From the cell containing the given text, extract its center point as [x, y] coordinate. 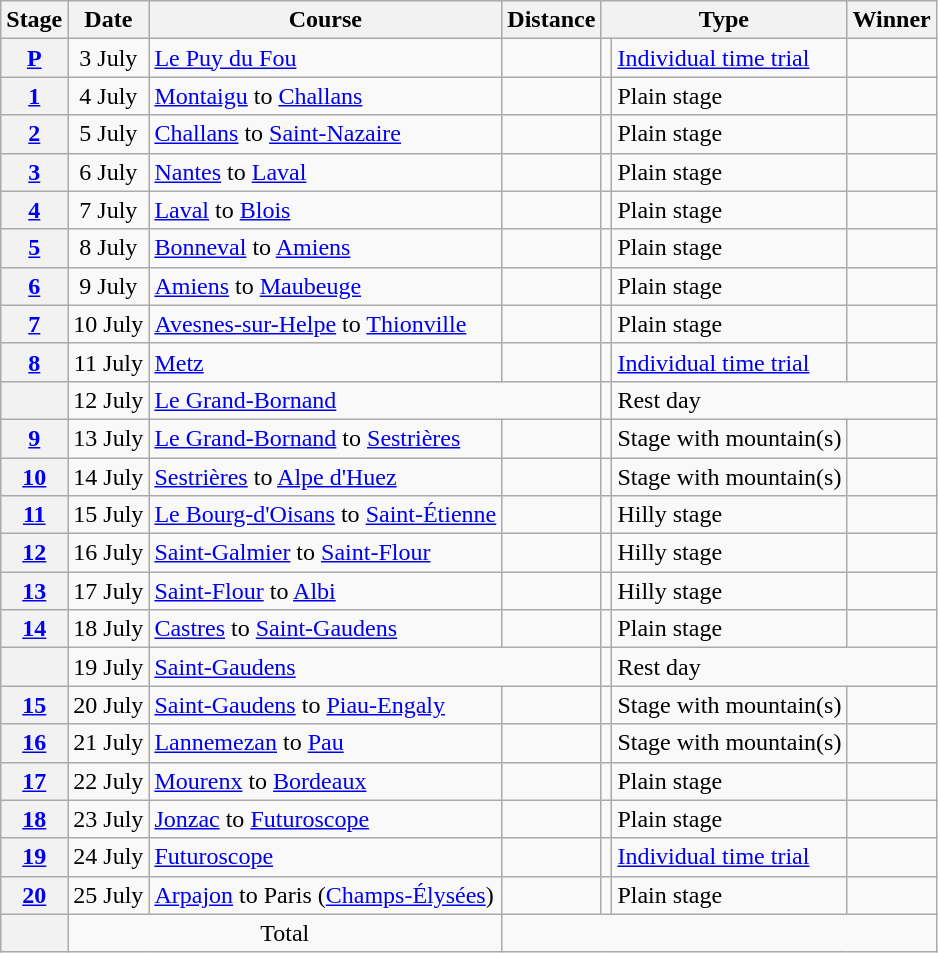
19 July [108, 667]
22 July [108, 781]
1 [34, 96]
15 [34, 705]
23 July [108, 819]
Saint-Galmier to Saint-Flour [326, 553]
Le Puy du Fou [326, 58]
Jonzac to Futuroscope [326, 819]
Laval to Blois [326, 210]
P [34, 58]
6 July [108, 172]
12 [34, 553]
13 July [108, 438]
11 [34, 515]
Total [285, 933]
Challans to Saint-Nazaire [326, 134]
16 July [108, 553]
24 July [108, 857]
Metz [326, 362]
Le Bourg-d'Oisans to Saint-Étienne [326, 515]
19 [34, 857]
Date [108, 20]
17 [34, 781]
Saint-Gaudens [375, 667]
11 July [108, 362]
9 July [108, 286]
10 July [108, 324]
14 July [108, 477]
9 [34, 438]
Sestrières to Alpe d'Huez [326, 477]
4 [34, 210]
18 July [108, 629]
7 [34, 324]
Castres to Saint-Gaudens [326, 629]
13 [34, 591]
Montaigu to Challans [326, 96]
Bonneval to Amiens [326, 248]
15 July [108, 515]
12 July [108, 400]
Amiens to Maubeuge [326, 286]
20 July [108, 705]
Course [326, 20]
Saint-Flour to Albi [326, 591]
Mourenx to Bordeaux [326, 781]
Stage [34, 20]
Lannemezan to Pau [326, 743]
6 [34, 286]
Le Grand-Bornand [375, 400]
25 July [108, 895]
Winner [892, 20]
16 [34, 743]
8 July [108, 248]
7 July [108, 210]
Type [724, 20]
2 [34, 134]
8 [34, 362]
5 [34, 248]
21 July [108, 743]
Arpajon to Paris (Champs-Élysées) [326, 895]
Avesnes-sur-Helpe to Thionville [326, 324]
Saint-Gaudens to Piau-Engaly [326, 705]
5 July [108, 134]
Nantes to Laval [326, 172]
3 July [108, 58]
Distance [552, 20]
3 [34, 172]
Le Grand-Bornand to Sestrières [326, 438]
20 [34, 895]
10 [34, 477]
14 [34, 629]
18 [34, 819]
Futuroscope [326, 857]
17 July [108, 591]
4 July [108, 96]
